Pinpoint the cell where the given text exists, returning its [X, Y] midpoint coordinate. 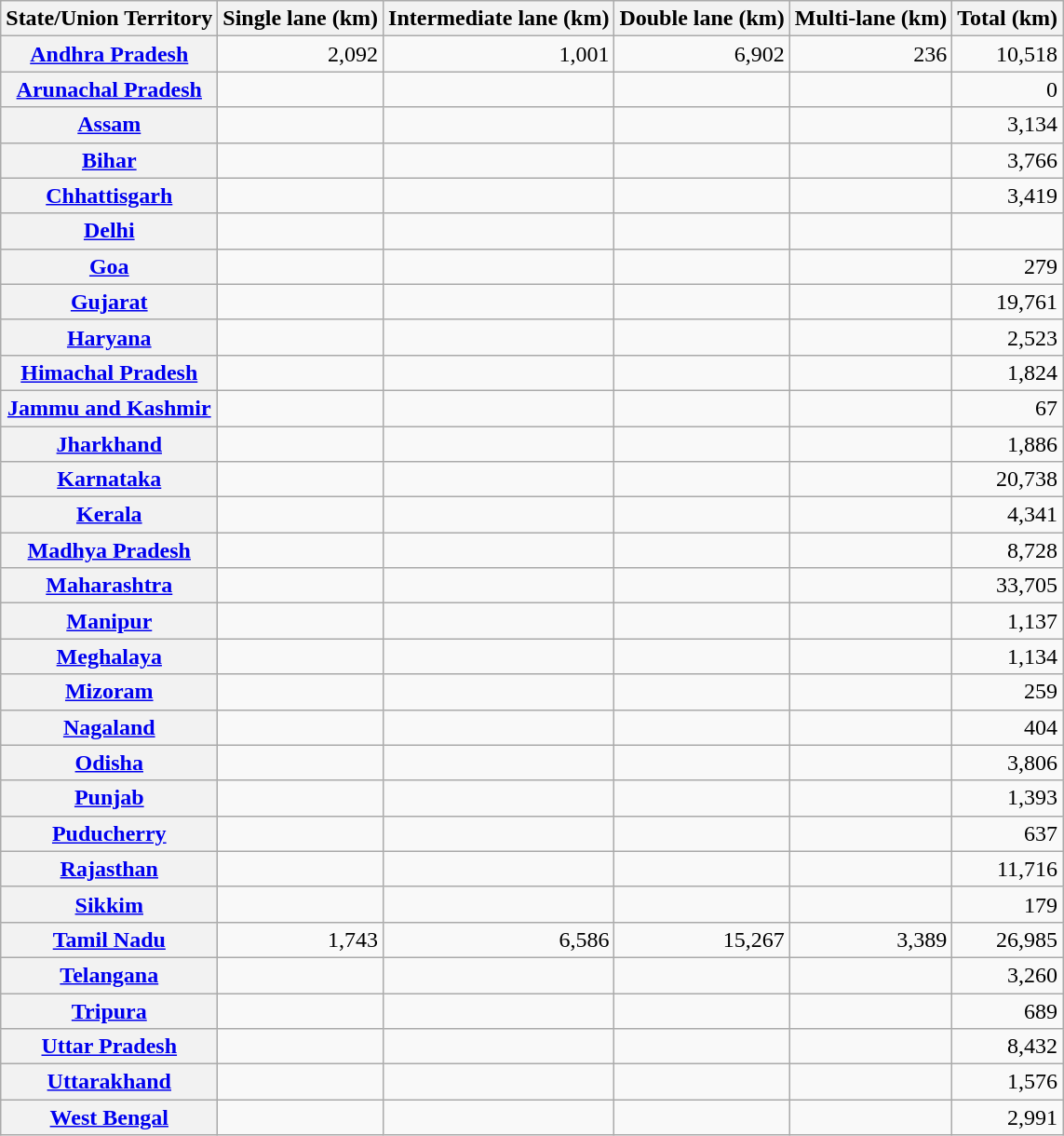
1,824 [1007, 372]
1,001 [499, 54]
Madhya Pradesh [110, 550]
Karnataka [110, 480]
8,728 [1007, 550]
Jharkhand [110, 444]
236 [870, 54]
Arunachal Pradesh [110, 89]
Double lane (km) [702, 19]
3,134 [1007, 125]
20,738 [1007, 480]
1,743 [301, 940]
2,523 [1007, 337]
Puducherry [110, 833]
279 [1007, 266]
Bihar [110, 160]
Maharashtra [110, 586]
8,432 [1007, 1047]
1,393 [1007, 798]
Delhi [110, 231]
1,886 [1007, 444]
Kerala [110, 515]
Nagaland [110, 727]
Telangana [110, 975]
637 [1007, 833]
Single lane (km) [301, 19]
3,260 [1007, 975]
Intermediate lane (km) [499, 19]
6,586 [499, 940]
Rajasthan [110, 869]
Gujarat [110, 302]
Mizoram [110, 692]
Andhra Pradesh [110, 54]
3,389 [870, 940]
2,092 [301, 54]
15,267 [702, 940]
689 [1007, 1010]
10,518 [1007, 54]
6,902 [702, 54]
33,705 [1007, 586]
2,991 [1007, 1117]
3,806 [1007, 763]
1,576 [1007, 1082]
Manipur [110, 621]
Uttarakhand [110, 1082]
Haryana [110, 337]
1,137 [1007, 621]
Multi-lane (km) [870, 19]
Odisha [110, 763]
404 [1007, 727]
Uttar Pradesh [110, 1047]
4,341 [1007, 515]
Himachal Pradesh [110, 372]
Goa [110, 266]
Total (km) [1007, 19]
Jammu and Kashmir [110, 408]
Assam [110, 125]
0 [1007, 89]
Chhattisgarh [110, 196]
Tamil Nadu [110, 940]
26,985 [1007, 940]
Tripura [110, 1010]
3,419 [1007, 196]
179 [1007, 904]
Sikkim [110, 904]
3,766 [1007, 160]
West Bengal [110, 1117]
1,134 [1007, 656]
11,716 [1007, 869]
67 [1007, 408]
19,761 [1007, 302]
259 [1007, 692]
Meghalaya [110, 656]
State/Union Territory [110, 19]
Punjab [110, 798]
